Return [x, y] of the center of cell containing provided text 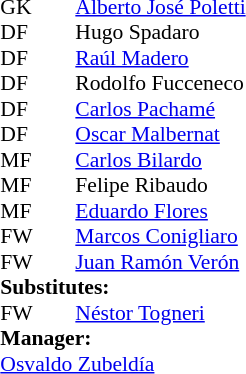
Felipe Ribaudo [160, 185]
Raúl Madero [160, 58]
Oscar Malbernat [160, 135]
Néstor Togneri [160, 313]
Marcos Conigliaro [160, 237]
Hugo Spadaro [160, 33]
Manager: [122, 339]
Rodolfo Fucceneco [160, 83]
Substitutes: [122, 287]
Juan Ramón Verón [160, 262]
Eduardo Flores [160, 211]
Carlos Pachamé [160, 109]
Carlos Bilardo [160, 160]
